From the cell containing the given text, extract its center point as (X, Y) coordinate. 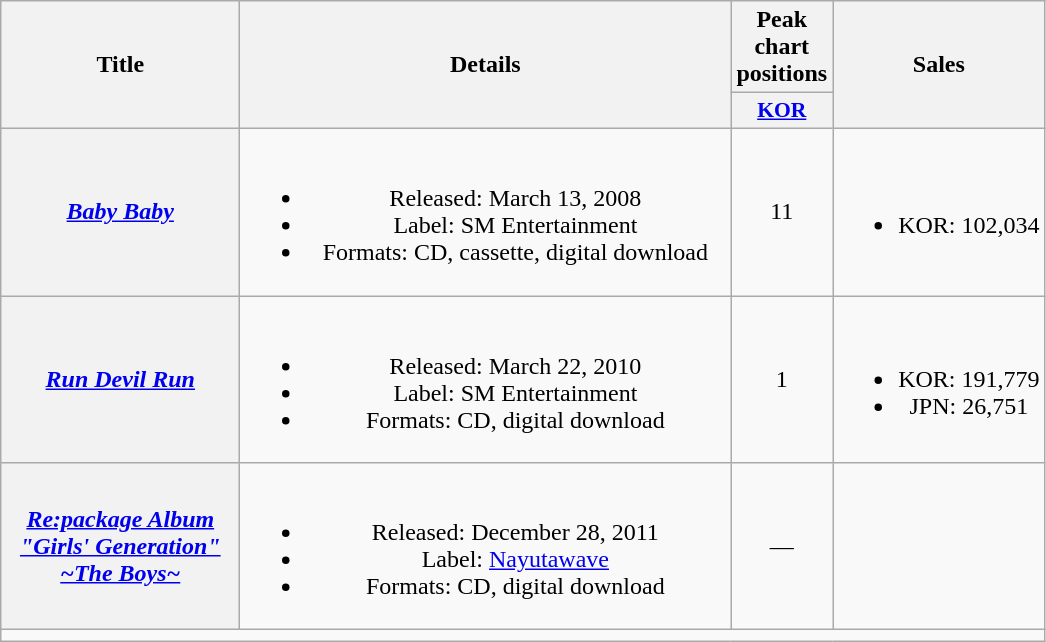
Run Devil Run (120, 380)
Sales (939, 65)
11 (782, 212)
— (782, 546)
Baby Baby (120, 212)
1 (782, 380)
Peak chart positions (782, 47)
Released: December 28, 2011 Label: NayutawaveFormats: CD, digital download (486, 546)
KOR: 102,034 (939, 212)
Re:package Album "Girls' Generation" ~The Boys~ (120, 546)
KOR: 191,779JPN: 26,751 (939, 380)
Details (486, 65)
Title (120, 65)
Released: March 22, 2010 Label: SM EntertainmentFormats: CD, digital download (486, 380)
KOR (782, 111)
Released: March 13, 2008 Label: SM EntertainmentFormats: CD, cassette, digital download (486, 212)
